Locate the cell with the specified text and output its [x, y] center coordinate. 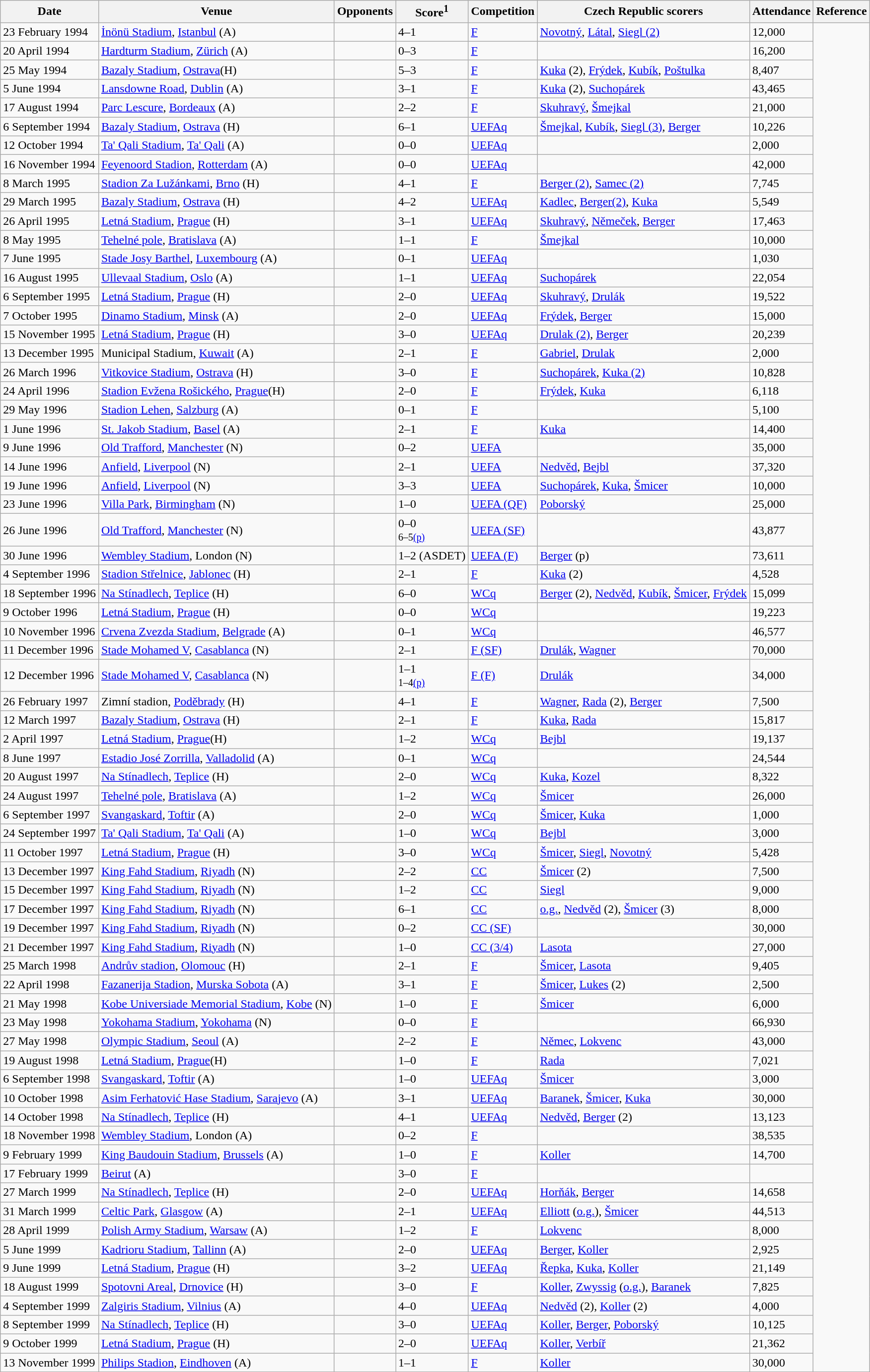
Stadion Lehen, Salzburg (A) [217, 410]
İnönü Stadium, Istanbul (A) [217, 32]
Frýdek, Kuka [644, 391]
19 June 1996 [50, 485]
Stadion Střelnice, Jablonec (H) [217, 574]
5,549 [782, 202]
Horňák, Berger [644, 1192]
Řepka, Kuka, Koller [644, 1268]
29 March 1995 [50, 202]
Wembley Stadium, London (A) [217, 1136]
Berger, Koller [644, 1249]
Hardturm Stadium, Zürich (A) [217, 51]
Berger (p) [644, 555]
19 December 1997 [50, 928]
5–3 [432, 69]
King Baudouin Stadium, Brussels (A) [217, 1155]
21,149 [782, 1268]
38,535 [782, 1136]
7,021 [782, 1060]
CC (SF) [503, 928]
Šmejkal [644, 240]
Koller, Berger, Poborský [644, 1324]
23 May 1998 [50, 1022]
10,125 [782, 1324]
Šmicer (2) [644, 871]
4–2 [432, 202]
Nedvěd (2), Koller (2) [644, 1305]
Olympic Stadium, Seoul (A) [217, 1041]
8,407 [782, 69]
Drulák, Wagner [644, 650]
Siegl [644, 890]
21 December 1997 [50, 947]
6,118 [782, 391]
Nedvěd, Bejbl [644, 467]
1–1 1–4(p) [432, 675]
0–0 6–5(p) [432, 530]
29 May 1996 [50, 410]
12 October 1994 [50, 145]
Ullevaal Stadium, Oslo (A) [217, 277]
3–2 [432, 1268]
13 November 1999 [50, 1363]
15,000 [782, 315]
22 April 1998 [50, 984]
Kobe Universiade Memorial Stadium, Kobe (N) [217, 1003]
23 June 1996 [50, 504]
Crvena Zvezda Stadium, Belgrade (A) [217, 631]
21,000 [782, 108]
20 April 1994 [50, 51]
Wembley Stadium, London (N) [217, 555]
13 December 1997 [50, 871]
66,930 [782, 1022]
1 June 1996 [50, 429]
Elliott (o.g.), Šmicer [644, 1211]
20 August 1997 [50, 777]
Fazanerija Stadion, Murska Sobota (A) [217, 984]
Attendance [782, 12]
2,500 [782, 984]
28 April 1999 [50, 1230]
10,226 [782, 127]
10 November 1996 [50, 631]
UEFA (SF) [503, 530]
Spotovni Areal, Drnovice (H) [217, 1287]
44,513 [782, 1211]
43,877 [782, 530]
20,239 [782, 334]
Venue [217, 12]
Competition [503, 12]
Beirut (A) [217, 1173]
3–3 [432, 485]
Kuka (2) [644, 574]
34,000 [782, 675]
6 September 1997 [50, 815]
25 May 1994 [50, 69]
F (SF) [503, 650]
13,123 [782, 1117]
Celtic Park, Glasgow (A) [217, 1211]
12 March 1997 [50, 720]
9 June 1999 [50, 1268]
5,100 [782, 410]
9,000 [782, 890]
11 December 1996 [50, 650]
Kuka, Rada [644, 720]
Vitkovice Stadium, Ostrava (H) [217, 372]
8 June 1997 [50, 758]
Němec, Lokvenc [644, 1041]
Kuka (2), Frýdek, Kubík, Poštulka [644, 69]
6 September 1994 [50, 127]
9 October 1996 [50, 612]
7,825 [782, 1287]
5,428 [782, 852]
Andrův stadion, Olomouc (H) [217, 965]
Poborský [644, 504]
Šmicer, Siegl, Novotný [644, 852]
UEFA (F) [503, 555]
Stadion Za Lužánkami, Brno (H) [217, 183]
Reference [841, 12]
Feyenoord Stadion, Rotterdam (A) [217, 164]
23 February 1994 [50, 32]
Czech Republic scorers [644, 12]
26 June 1996 [50, 530]
UEFA (QF) [503, 504]
9 June 1996 [50, 448]
CC (3/4) [503, 947]
Villa Park, Birmingham (N) [217, 504]
Philips Stadion, Eindhoven (A) [217, 1363]
17,463 [782, 221]
Drulák [644, 675]
Novotný, Látal, Siegl (2) [644, 32]
Šmejkal, Kubík, Siegl (3), Berger [644, 127]
1,030 [782, 259]
4 September 1996 [50, 574]
18 August 1999 [50, 1287]
Šmicer, Kuka [644, 815]
Skuhravý, Drulák [644, 296]
St. Jakob Stadium, Basel (A) [217, 429]
19,223 [782, 612]
Kadlec, Berger(2), Kuka [644, 202]
26 April 1995 [50, 221]
15 November 1995 [50, 334]
Bazaly Stadium, Ostrava(H) [217, 69]
Baranek, Šmicer, Kuka [644, 1098]
73,611 [782, 555]
Kuka [644, 429]
Šmicer, Lasota [644, 965]
6 September 1995 [50, 296]
12,000 [782, 32]
6,000 [782, 1003]
2 April 1997 [50, 739]
8 September 1999 [50, 1324]
Parc Lescure, Bordeaux (A) [217, 108]
Rada [644, 1060]
7 October 1995 [50, 315]
6–0 [432, 593]
17 August 1994 [50, 108]
Zalgiris Stadium, Vilnius (A) [217, 1305]
18 November 1998 [50, 1136]
Kuka (2), Suchopárek [644, 88]
4–0 [432, 1305]
Wagner, Rada (2), Berger [644, 701]
26 February 1997 [50, 701]
6 September 1998 [50, 1079]
8 March 1995 [50, 183]
Frýdek, Berger [644, 315]
27,000 [782, 947]
42,000 [782, 164]
Kuka, Kozel [644, 777]
70,000 [782, 650]
Koller, Zwyssig (o.g.), Baranek [644, 1287]
14 October 1998 [50, 1117]
16,200 [782, 51]
24 September 1997 [50, 833]
19 August 1998 [50, 1060]
Suchopárek, Kuka (2) [644, 372]
Lasota [644, 947]
15 December 1997 [50, 890]
37,320 [782, 467]
14 June 1996 [50, 467]
Suchopárek [644, 277]
18 September 1996 [50, 593]
7 June 1995 [50, 259]
43,000 [782, 1041]
16 November 1994 [50, 164]
7,745 [782, 183]
Score1 [432, 12]
8 May 1995 [50, 240]
25,000 [782, 504]
2,925 [782, 1249]
13 December 1995 [50, 353]
46,577 [782, 631]
Kadrioru Stadium, Tallinn (A) [217, 1249]
Date [50, 12]
Dinamo Stadium, Minsk (A) [217, 315]
Berger (2), Nedvěd, Kubík, Šmicer, Frýdek [644, 593]
Lokvenc [644, 1230]
5 June 1994 [50, 88]
14,700 [782, 1155]
Šmicer, Lukes (2) [644, 984]
17 December 1997 [50, 909]
Skuhravý, Němeček, Berger [644, 221]
Opponents [364, 12]
9 February 1999 [50, 1155]
9 October 1999 [50, 1344]
4 September 1999 [50, 1305]
Gabriel, Drulak [644, 353]
Skuhravý, Šmejkal [644, 108]
4,000 [782, 1305]
19,522 [782, 296]
0–3 [432, 51]
14,658 [782, 1192]
31 March 1999 [50, 1211]
8,322 [782, 777]
11 October 1997 [50, 852]
12 December 1996 [50, 675]
22,054 [782, 277]
9,405 [782, 965]
Suchopárek, Kuka, Šmicer [644, 485]
25 March 1998 [50, 965]
1–2 (ASDET) [432, 555]
27 March 1999 [50, 1192]
21 May 1998 [50, 1003]
16 August 1995 [50, 277]
Stadion Evžena Rošického, Prague(H) [217, 391]
Zimní stadion, Poděbrady (H) [217, 701]
15,817 [782, 720]
10 October 1998 [50, 1098]
30 June 1996 [50, 555]
21,362 [782, 1344]
19,137 [782, 739]
o.g., Nedvěd (2), Šmicer (3) [644, 909]
Stade Josy Barthel, Luxembourg (A) [217, 259]
Municipal Stadium, Kuwait (A) [217, 353]
Koller, Verbíř [644, 1344]
Yokohama Stadium, Yokohama (N) [217, 1022]
10,828 [782, 372]
Drulak (2), Berger [644, 334]
24,544 [782, 758]
F (F) [503, 675]
Lansdowne Road, Dublin (A) [217, 88]
26 March 1996 [50, 372]
Polish Army Stadium, Warsaw (A) [217, 1230]
15,099 [782, 593]
26,000 [782, 796]
1,000 [782, 815]
35,000 [782, 448]
43,465 [782, 88]
24 April 1996 [50, 391]
27 May 1998 [50, 1041]
5 June 1999 [50, 1249]
4,528 [782, 574]
14,400 [782, 429]
Berger (2), Samec (2) [644, 183]
Asim Ferhatović Hase Stadium, Sarajevo (A) [217, 1098]
17 February 1999 [50, 1173]
Nedvěd, Berger (2) [644, 1117]
24 August 1997 [50, 796]
Estadio José Zorrilla, Valladolid (A) [217, 758]
